Provide the (X, Y) coordinate of the cell's center where the given text is located.  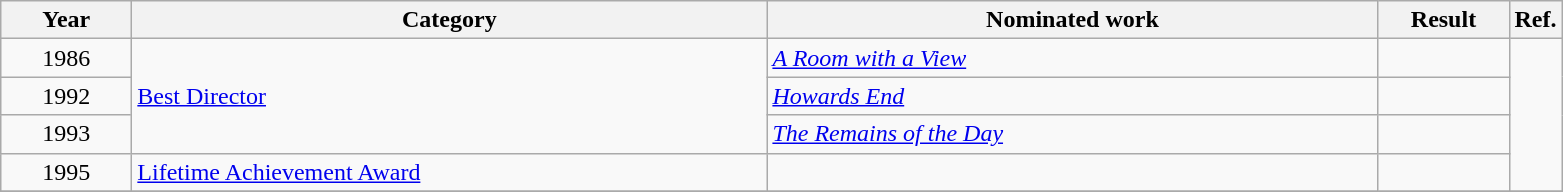
Howards End (1072, 96)
Best Director (450, 96)
Nominated work (1072, 20)
Lifetime Achievement Award (450, 172)
Year (66, 20)
1993 (66, 134)
Result (1444, 20)
1995 (66, 172)
The Remains of the Day (1072, 134)
A Room with a View (1072, 58)
Category (450, 20)
1992 (66, 96)
Ref. (1536, 20)
1986 (66, 58)
